Capture the cell that displays the provided text and extract its [x, y] central coordinate. 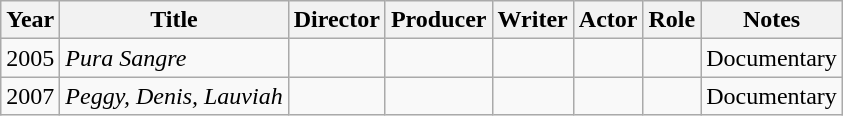
Title [174, 20]
Peggy, Denis, Lauviah [174, 96]
Year [30, 20]
Pura Sangre [174, 58]
Director [336, 20]
2007 [30, 96]
Notes [772, 20]
Role [672, 20]
Actor [608, 20]
Writer [532, 20]
2005 [30, 58]
Producer [438, 20]
